Pinpoint the cell where the given text exists, returning its (x, y) midpoint coordinate. 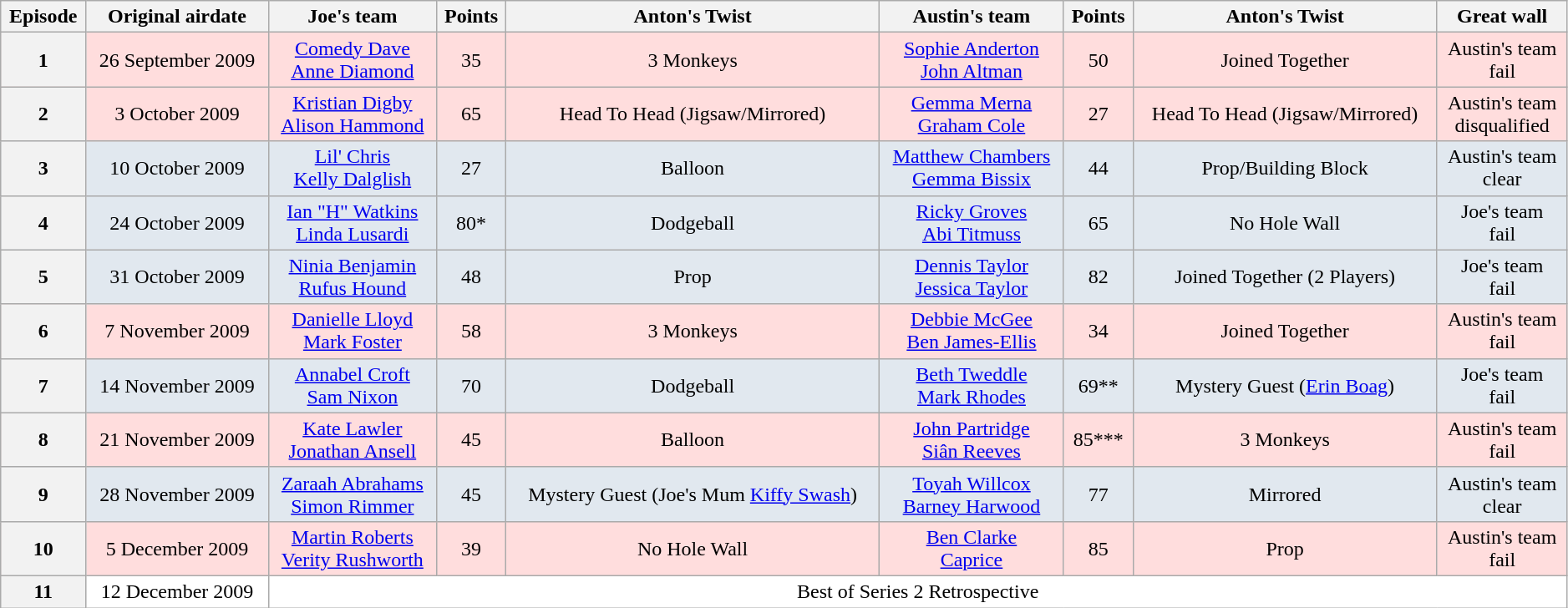
44 (1098, 169)
3 October 2009 (177, 114)
9 (43, 494)
Ian "H" WatkinsLinda Lusardi (353, 222)
12 December 2009 (177, 591)
24 October 2009 (177, 222)
Danielle LloydMark Foster (353, 331)
7 November 2009 (177, 331)
Kristian DigbyAlison Hammond (353, 114)
Best of Series 2 Retrospective (917, 591)
5 (43, 277)
Dennis TaylorJessica Taylor (972, 277)
7 (43, 386)
Great wall (1502, 17)
50 (1098, 60)
Mirrored (1285, 494)
21 November 2009 (177, 439)
Ninia BenjaminRufus Hound (353, 277)
Comedy DaveAnne Diamond (353, 60)
Mystery Guest (Joe's Mum Kiffy Swash) (692, 494)
Kate LawlerJonathan Ansell (353, 439)
Ben ClarkeCaprice (972, 548)
Joined Together (2 Players) (1285, 277)
8 (43, 439)
77 (1098, 494)
48 (471, 277)
Original airdate (177, 17)
39 (471, 548)
Austin's teamdisqualified (1502, 114)
Lil' ChrisKelly Dalglish (353, 169)
2 (43, 114)
10 (43, 548)
Prop/Building Block (1285, 169)
Beth TweddleMark Rhodes (972, 386)
Matthew ChambersGemma Bissix (972, 169)
Sophie AndertonJohn Altman (972, 60)
85 (1098, 548)
26 September 2009 (177, 60)
Gemma MernaGraham Cole (972, 114)
4 (43, 222)
3 (43, 169)
6 (43, 331)
Ricky GrovesAbi Titmuss (972, 222)
5 December 2009 (177, 548)
82 (1098, 277)
Annabel CroftSam Nixon (353, 386)
Episode (43, 17)
Debbie McGeeBen James-Ellis (972, 331)
85*** (1098, 439)
10 October 2009 (177, 169)
John PartridgeSiân Reeves (972, 439)
Zaraah AbrahamsSimon Rimmer (353, 494)
58 (471, 331)
31 October 2009 (177, 277)
35 (471, 60)
28 November 2009 (177, 494)
70 (471, 386)
34 (1098, 331)
Mystery Guest (Erin Boag) (1285, 386)
11 (43, 591)
Toyah WillcoxBarney Harwood (972, 494)
Martin RobertsVerity Rushworth (353, 548)
80* (471, 222)
Austin's team (972, 17)
1 (43, 60)
69** (1098, 386)
14 November 2009 (177, 386)
Joe's team (353, 17)
